Provide the [x, y] coordinate of the cell's center where the given text is located.  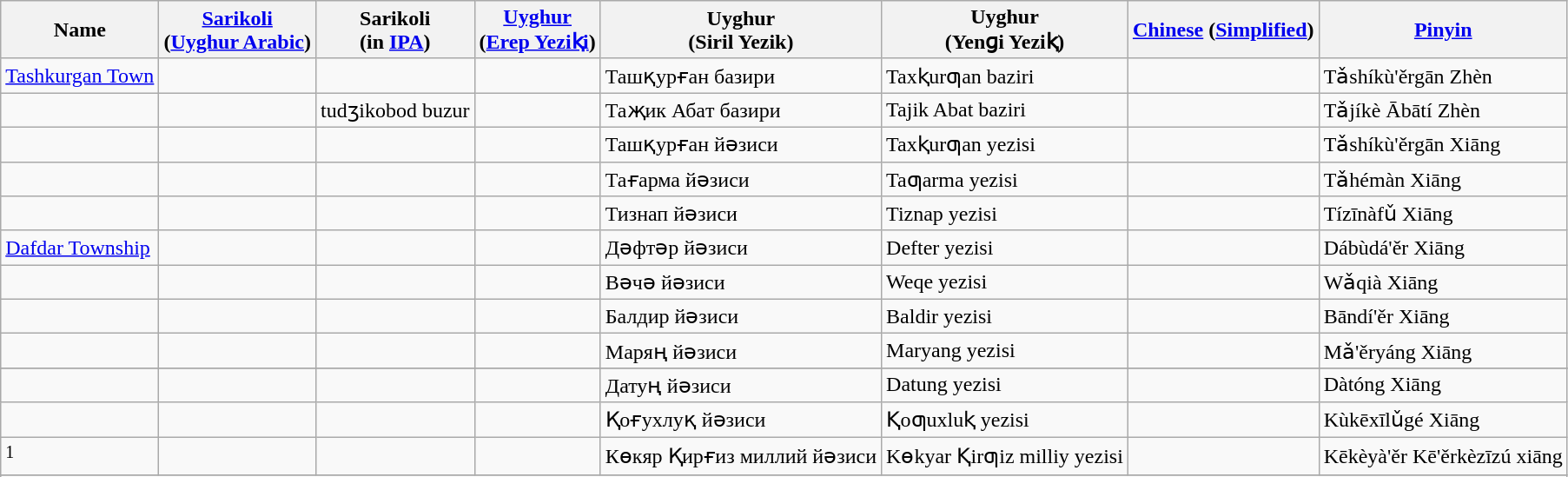
Балдир йәзиси [740, 316]
Taxⱪurƣan baziri [1005, 76]
Defter yezisi [1005, 248]
Dafdar Township [80, 248]
Tízīnàfǔ Xiāng [1443, 214]
Pinyin [1443, 30]
Chinese (Simplified) [1223, 30]
Datung yezisi [1005, 385]
Kɵkyar Ⱪirƣiz milliy yezisi [1005, 455]
Taxⱪurƣan yezisi [1005, 144]
Maryang yezisi [1005, 351]
Tiznap yezisi [1005, 214]
Таҗик Абaт базири [740, 110]
Ташқурған базири [740, 76]
Mǎ'ěryáng Xiāng [1443, 351]
Dàtóng Xiāng [1443, 385]
Dábùdá'ěr Xiāng [1443, 248]
Sarikoli (in IPA) [396, 30]
Датуң йәзиси [740, 385]
Kùkēxīlǔgé Xiāng [1443, 420]
Ⱪoƣuxluⱪ yezisi [1005, 420]
Tǎjíkè Ābātí Zhèn [1443, 110]
Name [80, 30]
Wǎqià Xiāng [1443, 282]
Taƣarma yezisi [1005, 179]
Weqe yezisi [1005, 282]
Tǎshíkù'ěrgān Zhèn [1443, 76]
Қоғухлуқ йәзиси [740, 420]
Uyghur (Yenɡi Yeziⱪ) [1005, 30]
Uyghur (Erep Yeziⱪi) [537, 30]
Sarikoli (Uyghur Arabic) [238, 30]
Tashkurgan Town [80, 76]
Вәчә йәзиси [740, 282]
Ташқурған йәзиси [740, 144]
Bāndí'ěr Xiāng [1443, 316]
Дәфтәр йәзиси [740, 248]
Tǎshíkù'ěrgān Xiāng [1443, 144]
Тизнап йәзиси [740, 214]
Uyghur (Siril Yezik) [740, 30]
Маряң йәзиси [740, 351]
Baldir yezisi [1005, 316]
Tǎhémàn Xiāng [1443, 179]
tudʒikobod buzur [396, 110]
1 [80, 455]
Тағарма йәзиси [740, 179]
Tajik Abat baziri [1005, 110]
Көкяр Қирғиз миллий йәзиси [740, 455]
Kēkèyà'ěr Kē'ěrkèzīzú xiāng [1443, 455]
